Scan for the cell matching the given text and deliver its [X, Y] coordinate at center. 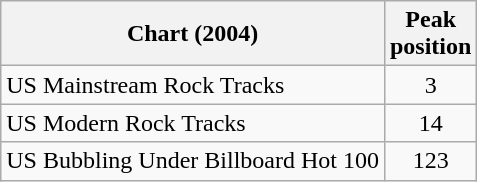
14 [430, 123]
3 [430, 85]
US Bubbling Under Billboard Hot 100 [193, 161]
Peakposition [430, 34]
US Modern Rock Tracks [193, 123]
US Mainstream Rock Tracks [193, 85]
Chart (2004) [193, 34]
123 [430, 161]
